Determine the (X, Y) coordinate at the center of the cell enclosing the given text.  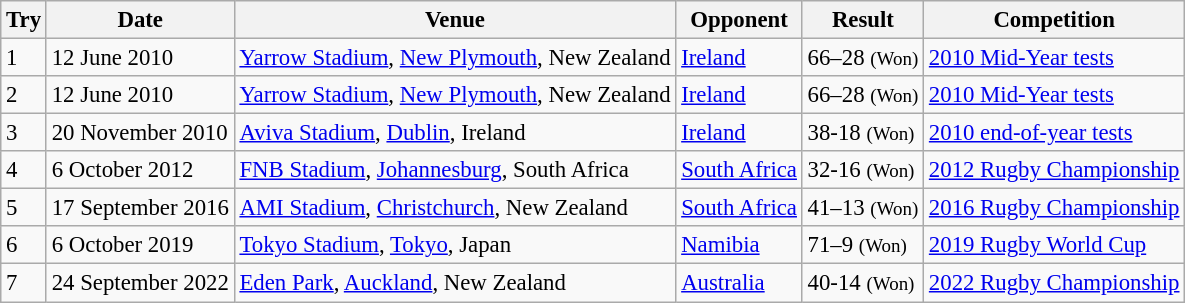
AMI Stadium, Christchurch, New Zealand (455, 208)
Date (140, 20)
FNB Stadium, Johannesburg, South Africa (455, 170)
40-14 (Won) (862, 283)
32-16 (Won) (862, 170)
20 November 2010 (140, 133)
Competition (1054, 20)
2019 Rugby World Cup (1054, 245)
3 (24, 133)
Aviva Stadium, Dublin, Ireland (455, 133)
1 (24, 58)
2022 Rugby Championship (1054, 283)
6 October 2012 (140, 170)
6 (24, 245)
2010 end-of-year tests (1054, 133)
71–9 (Won) (862, 245)
7 (24, 283)
Venue (455, 20)
Eden Park, Auckland, New Zealand (455, 283)
4 (24, 170)
2012 Rugby Championship (1054, 170)
Tokyo Stadium, Tokyo, Japan (455, 245)
Opponent (739, 20)
6 October 2019 (140, 245)
5 (24, 208)
Australia (739, 283)
41–13 (Won) (862, 208)
38-18 (Won) (862, 133)
17 September 2016 (140, 208)
Try (24, 20)
2016 Rugby Championship (1054, 208)
Result (862, 20)
Namibia (739, 245)
2 (24, 95)
24 September 2022 (140, 283)
